Locate the cell with the specified text and output its [x, y] center coordinate. 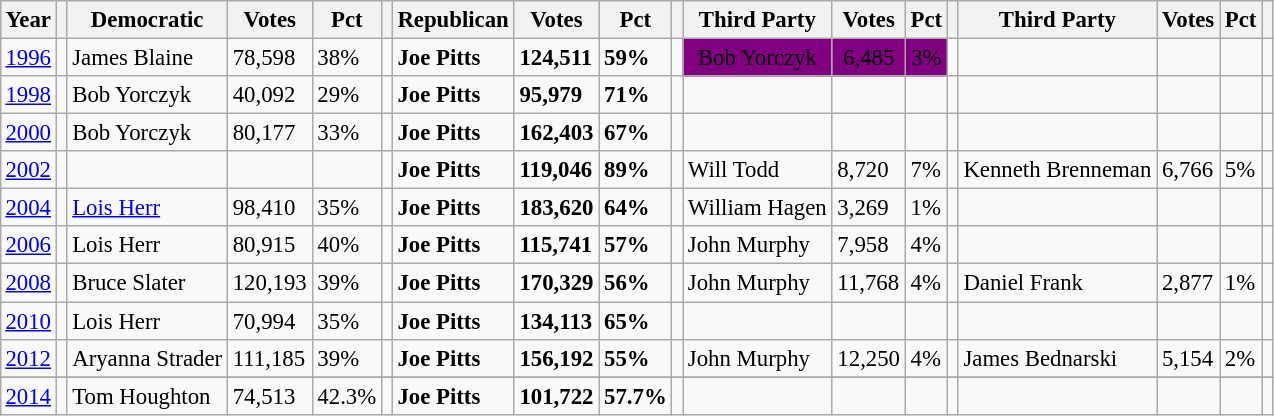
6,766 [1188, 170]
156,192 [556, 358]
56% [636, 283]
7% [926, 170]
57.7% [636, 396]
6,485 [868, 57]
57% [636, 245]
120,193 [270, 283]
Tom Houghton [148, 396]
40% [346, 245]
33% [346, 133]
55% [636, 358]
5,154 [1188, 358]
James Bednarski [1057, 358]
3,269 [868, 208]
2,877 [1188, 283]
59% [636, 57]
7,958 [868, 245]
80,177 [270, 133]
119,046 [556, 170]
Year [28, 20]
5% [1241, 170]
78,598 [270, 57]
38% [346, 57]
29% [346, 95]
80,915 [270, 245]
64% [636, 208]
74,513 [270, 396]
2004 [28, 208]
42.3% [346, 396]
Daniel Frank [1057, 283]
3% [926, 57]
Will Todd [758, 170]
Republican [453, 20]
95,979 [556, 95]
2008 [28, 283]
71% [636, 95]
2014 [28, 396]
Bruce Slater [148, 283]
James Blaine [148, 57]
2010 [28, 321]
2006 [28, 245]
William Hagen [758, 208]
2% [1241, 358]
2012 [28, 358]
70,994 [270, 321]
111,185 [270, 358]
Democratic [148, 20]
8,720 [868, 170]
1998 [28, 95]
Aryanna Strader [148, 358]
65% [636, 321]
11,768 [868, 283]
134,113 [556, 321]
40,092 [270, 95]
170,329 [556, 283]
124,511 [556, 57]
2000 [28, 133]
98,410 [270, 208]
115,741 [556, 245]
67% [636, 133]
1996 [28, 57]
162,403 [556, 133]
12,250 [868, 358]
183,620 [556, 208]
2002 [28, 170]
89% [636, 170]
101,722 [556, 396]
Kenneth Brenneman [1057, 170]
